Output the [X, Y] coordinate of the center of the cell containing the given text.  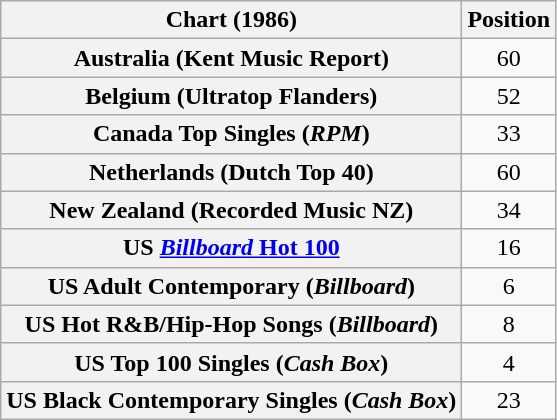
US Top 100 Singles (Cash Box) [232, 362]
US Billboard Hot 100 [232, 248]
US Black Contemporary Singles (Cash Box) [232, 400]
16 [509, 248]
US Hot R&B/Hip-Hop Songs (Billboard) [232, 324]
6 [509, 286]
Belgium (Ultratop Flanders) [232, 96]
Chart (1986) [232, 20]
Position [509, 20]
US Adult Contemporary (Billboard) [232, 286]
52 [509, 96]
Canada Top Singles (RPM) [232, 134]
34 [509, 210]
New Zealand (Recorded Music NZ) [232, 210]
4 [509, 362]
23 [509, 400]
Netherlands (Dutch Top 40) [232, 172]
Australia (Kent Music Report) [232, 58]
8 [509, 324]
33 [509, 134]
